Return [x, y] of the center of cell containing provided text 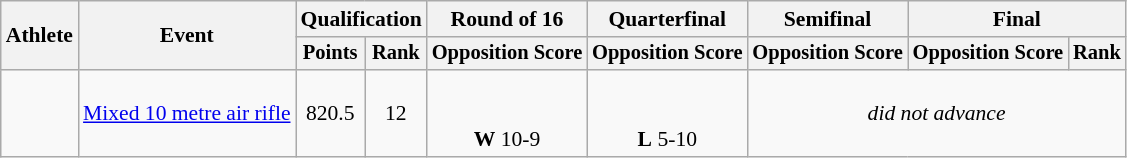
did not advance [936, 114]
W 10-9 [507, 114]
Round of 16 [507, 19]
Points [330, 54]
820.5 [330, 114]
L 5-10 [667, 114]
Qualification [362, 19]
Mixed 10 metre air rifle [187, 114]
Semifinal [827, 19]
12 [396, 114]
Event [187, 36]
Final [1017, 19]
Athlete [40, 36]
Quarterfinal [667, 19]
